Pinpoint the cell where the given text exists, returning its (x, y) midpoint coordinate. 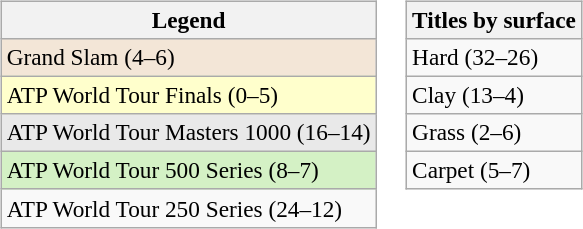
Grand Slam (4–6) (188, 57)
ATP World Tour Masters 1000 (16–14) (188, 133)
ATP World Tour 250 Series (24–12) (188, 208)
ATP World Tour 500 Series (8–7) (188, 171)
Clay (13–4) (494, 95)
ATP World Tour Finals (0–5) (188, 95)
Carpet (5–7) (494, 171)
Hard (32–26) (494, 57)
Legend (188, 20)
Grass (2–6) (494, 133)
Titles by surface (494, 20)
